Capture the cell that displays the provided text and extract its [x, y] central coordinate. 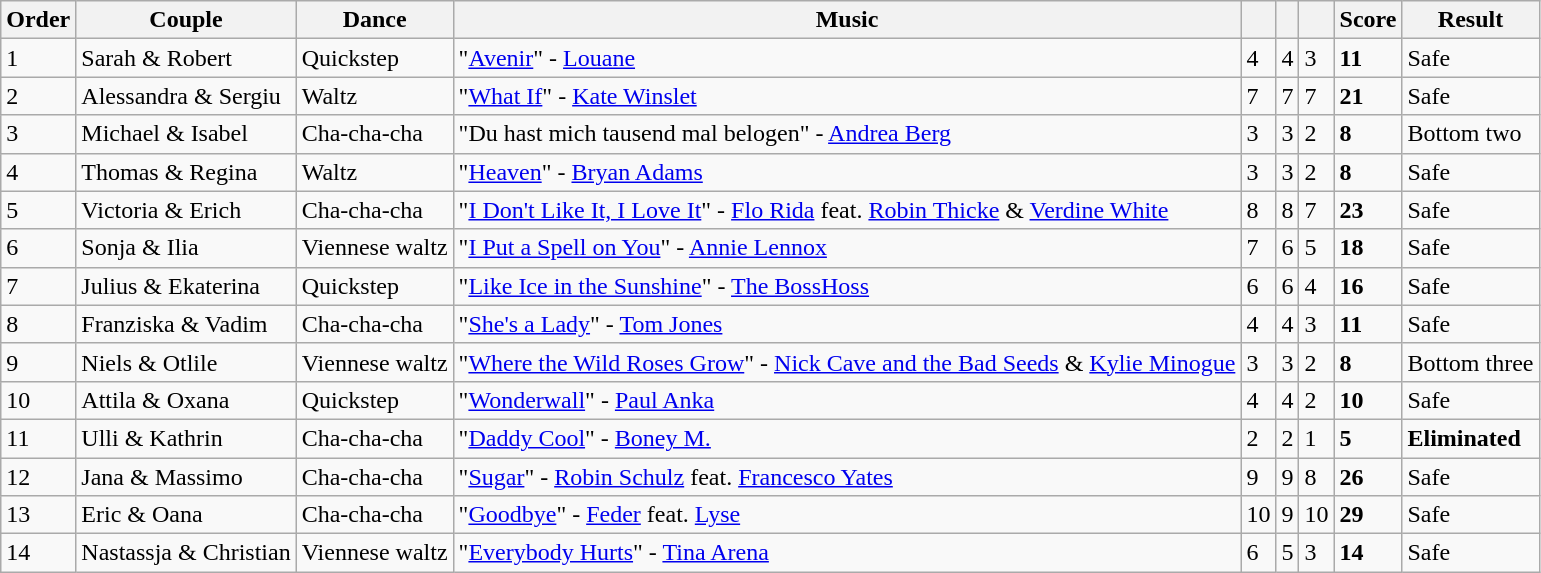
"Sugar" - Robin Schulz feat. Francesco Yates [847, 477]
16 [1368, 286]
"Wonderwall" - Paul Anka [847, 400]
"Avenir" - Louane [847, 58]
Nastassja & Christian [186, 553]
"What If" - Kate Winslet [847, 96]
"Everybody Hurts" - Tina Arena [847, 553]
Music [847, 20]
Couple [186, 20]
Order [38, 20]
"Daddy Cool" - Boney M. [847, 438]
26 [1368, 477]
"I Put a Spell on You" - Annie Lennox [847, 248]
Sarah & Robert [186, 58]
Eric & Oana [186, 515]
Ulli & Kathrin [186, 438]
Franziska & Vadim [186, 324]
13 [38, 515]
Jana & Massimo [186, 477]
"She's a Lady" - Tom Jones [847, 324]
Michael & Isabel [186, 134]
29 [1368, 515]
"Heaven" - Bryan Adams [847, 172]
21 [1368, 96]
Niels & Otlile [186, 362]
"Where the Wild Roses Grow" - Nick Cave and the Bad Seeds & Kylie Minogue [847, 362]
Attila & Oxana [186, 400]
Result [1470, 20]
Sonja & Ilia [186, 248]
Bottom two [1470, 134]
"Goodbye" - Feder feat. Lyse [847, 515]
Alessandra & Sergiu [186, 96]
Score [1368, 20]
"Like Ice in the Sunshine" - The BossHoss [847, 286]
"Du hast mich tausend mal belogen" - Andrea Berg [847, 134]
"I Don't Like It, I Love It" - Flo Rida feat. Robin Thicke & Verdine White [847, 210]
12 [38, 477]
18 [1368, 248]
23 [1368, 210]
Julius & Ekaterina [186, 286]
Bottom three [1470, 362]
Eliminated [1470, 438]
Dance [374, 20]
Thomas & Regina [186, 172]
Victoria & Erich [186, 210]
